Identify which cell holds the provided text, then report its [X, Y] central coordinate. 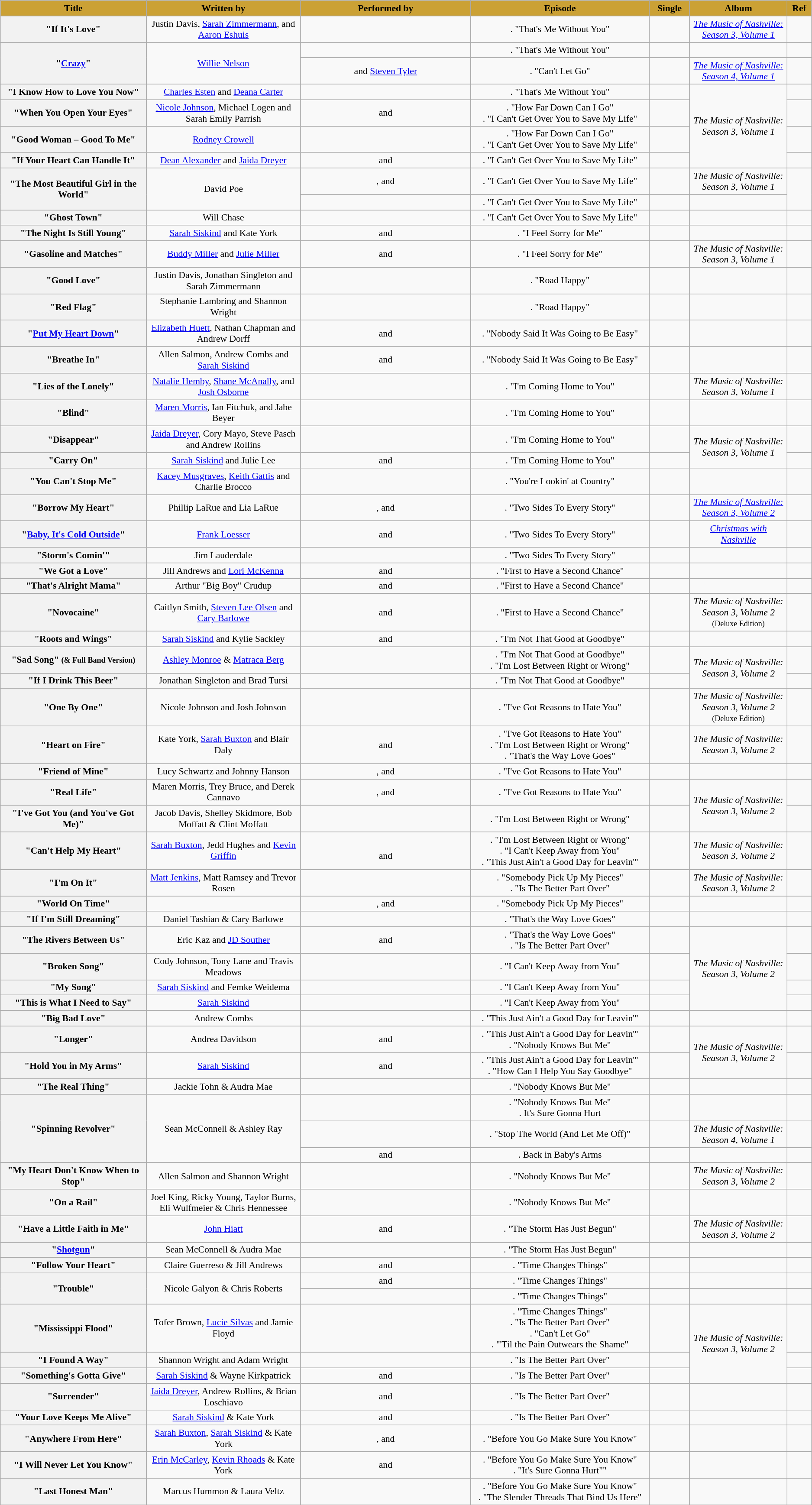
John Hiatt [223, 1229]
"One By One" [74, 708]
"Trouble" [74, 1289]
. "That's the Way Love Goes" [560, 919]
Justin Davis, Jonathan Singleton and Sarah Zimmermann [223, 281]
Willie Nelson [223, 63]
Andrea Davidson [223, 1039]
"Roots and Wings" [74, 639]
. "I'm Lost Between Right or Wrong" [560, 819]
"Hold You in My Arms" [74, 1065]
"Put My Heart Down" [74, 333]
Written by [223, 8]
"If I Drink This Beer" [74, 681]
Single [670, 8]
Episode [560, 8]
"I Will Never Let You Know" [74, 1465]
. "Nobody Knows But Me". It's Sure Gonna Hurt [560, 1108]
"Broken Song" [74, 967]
. "This Just Ain't a Good Day for Leavin'" . "Nobody Knows But Me" [560, 1039]
"If It's Love" [74, 29]
"Good Woman – Good To Me" [74, 139]
Allen Salmon, Andrew Combs and Sarah Siskind [223, 360]
Phillip LaRue and Lia LaRue [223, 508]
. "This Just Ain't a Good Day for Leavin'" . "How Can I Help You Say Goodbye" [560, 1065]
. "Before You Go Make Sure You Know" [560, 1439]
"When You Open Your Eyes" [74, 113]
. "Somebody Pick Up My Pieces". "Is The Better Part Over" [560, 883]
"If Your Heart Can Handle It" [74, 161]
"Sad Song" (& Full Band Version) [74, 660]
Sarah Siskind & Kate York [223, 1418]
"I've Got You (and You've Got Me)" [74, 819]
Eric Kaz and JD Souther [223, 940]
Maren Morris, Ian Fitchuk, and Jabe Beyer [223, 413]
"Red Flag" [74, 307]
"The Real Thing" [74, 1087]
Frank Loesser [223, 534]
"Surrender" [74, 1396]
"The Rivers Between Us" [74, 940]
Shannon Wright and Adam Wright [223, 1360]
"Borrow My Heart" [74, 508]
"Longer" [74, 1039]
Sean McConnell & Ashley Ray [223, 1129]
"On a Rail" [74, 1202]
. "That's the Way Love Goes" . "Is The Better Part Over" [560, 940]
Rodney Crowell [223, 139]
"Crazy" [74, 63]
"World On Time" [74, 904]
"Anywhere From Here" [74, 1439]
"If I'm Still Dreaming" [74, 919]
Joel King, Ricky Young, Taylor Burns, Eli Wulfmeier & Chris Hennessee [223, 1202]
Kate York, Sarah Buxton and Blair Daly [223, 745]
"Mississippi Flood" [74, 1328]
Lucy Schwartz and Johnny Hanson [223, 771]
Sarah Siskind & Wayne Kirkpatrick [223, 1376]
Marcus Hummon & Laura Veltz [223, 1492]
Kacey Musgraves, Keith Gattis and Charlie Brocco [223, 482]
Sarah Buxton, Sarah Siskind & Kate York [223, 1439]
Nicole Galyon & Chris Roberts [223, 1289]
"Good Love" [74, 281]
. "Can't Let Go" [560, 71]
Jacob Davis, Shelley Skidmore, Bob Moffatt & Clint Moffatt [223, 819]
Ref [799, 8]
. "I'm Lost Between Right or Wrong". "I Can't Keep Away from You" . "This Just Ain't a Good Day for Leavin'" [560, 851]
Christmas with Nashville [739, 534]
. "Before You Go Make Sure You Know" . "The Slender Threads That Bind Us Here" [560, 1492]
"Follow Your Heart" [74, 1265]
"Last Honest Man" [74, 1492]
"Breathe In" [74, 360]
Elizabeth Huett, Nathan Chapman and Andrew Dorff [223, 333]
"Carry On" [74, 460]
Natalie Hemby, Shane McAnally, and Josh Osborne [223, 386]
Jaida Dreyer, Cory Mayo, Steve Pasch and Andrew Rollins [223, 439]
Matt Jenkins, Matt Ramsey and Trevor Rosen [223, 883]
Allen Salmon and Shannon Wright [223, 1176]
. "You're Lookin' at Country" [560, 482]
. "Stop The World (And Let Me Off)" [560, 1134]
"That's Alright Mama" [74, 586]
Arthur "Big Boy" Crudup [223, 586]
. "I've Got Reasons to Hate You" . "I'm Lost Between Right or Wrong" . "That's the Way Love Goes" [560, 745]
"Your Love Keeps Me Alive" [74, 1418]
"Blind" [74, 413]
"Lies of the Lonely" [74, 386]
Sarah Siskind and Femke Weidema [223, 987]
Tofer Brown, Lucie Silvas and Jamie Floyd [223, 1328]
and Steven Tyler [385, 71]
Andrew Combs [223, 1019]
"I'm On It" [74, 883]
"Storm's Comin'" [74, 555]
Sean McConnell & Audra Mae [223, 1250]
Performed by [385, 8]
"This is What I Need to Say" [74, 1003]
Ashley Monroe & Matraca Berg [223, 660]
Sarah Siskind and Kylie Sackley [223, 639]
Nicole Johnson and Josh Johnson [223, 708]
Sarah Siskind and Kate York [223, 233]
"Baby, It's Cold Outside" [74, 534]
Dean Alexander and Jaida Dreyer [223, 161]
Sarah Siskind and Julie Lee [223, 460]
Nicole Johnson, Michael Logen and Sarah Emily Parrish [223, 113]
David Poe [223, 189]
Daniel Tashian & Cary Barlowe [223, 919]
"Big Bad Love" [74, 1019]
. Back in Baby's Arms [560, 1155]
Buddy Miller and Julie Miller [223, 254]
"Gasoline and Matches" [74, 254]
"The Most Beautiful Girl in the World" [74, 189]
Justin Davis, Sarah Zimmermann, and Aaron Eshuis [223, 29]
"Novocaine" [74, 612]
Title [74, 8]
Charles Esten and Deana Carter [223, 92]
. "Somebody Pick Up My Pieces" [560, 904]
"Ghost Town" [74, 218]
Jaida Dreyer, Andrew Rollins, & Brian Loschiavo [223, 1396]
"Heart on Fire" [74, 745]
"The Night Is Still Young" [74, 233]
"Disappear" [74, 439]
"My Heart Don't Know When to Stop" [74, 1176]
Cody Johnson, Tony Lane and Travis Meadows [223, 967]
Jim Lauderdale [223, 555]
Album [739, 8]
Jonathan Singleton and Brad Tursi [223, 681]
. "I'm Not That Good at Goodbye" . "I'm Lost Between Right or Wrong" [560, 660]
. "Before You Go Make Sure You Know" . "It's Sure Gonna Hurt"" [560, 1465]
"I Know How to Love You Now" [74, 92]
Maren Morris, Trey Bruce, and Derek Cannavo [223, 793]
. "Time Changes Things" . "Is The Better Part Over" . "Can't Let Go" . "'Til the Pain Outwears the Shame" [560, 1328]
Will Chase [223, 218]
"Shotgun" [74, 1250]
Claire Guerreso & Jill Andrews [223, 1265]
. "This Just Ain't a Good Day for Leavin'" [560, 1019]
"Can't Help My Heart" [74, 851]
"Have a Little Faith in Me" [74, 1229]
"My Song" [74, 987]
Stephanie Lambring and Shannon Wright [223, 307]
Jill Andrews and Lori McKenna [223, 571]
"I Found A Way" [74, 1360]
Erin McCarley, Kevin Rhoads & Kate York [223, 1465]
"Something's Gotta Give" [74, 1376]
"Spinning Revolver" [74, 1129]
"We Got a Love" [74, 571]
"Real Life" [74, 793]
Caitlyn Smith, Steven Lee Olsen and Cary Barlowe [223, 612]
"You Can't Stop Me" [74, 482]
Sarah Buxton, Jedd Hughes and Kevin Griffin [223, 851]
Jackie Tohn & Audra Mae [223, 1087]
"Friend of Mine" [74, 771]
